Detect which cell encompasses the target text, then output its [X, Y] center coordinate. 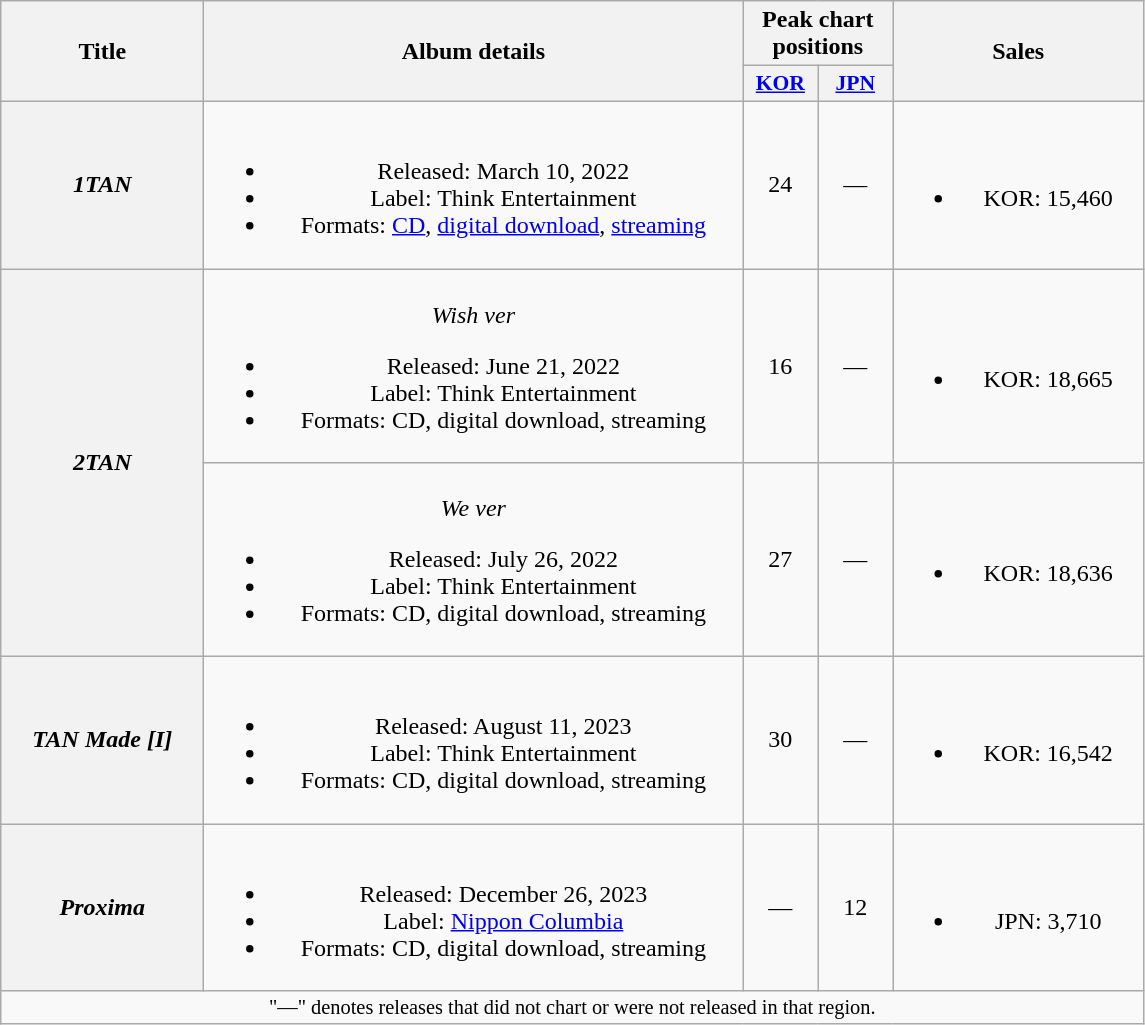
Title [102, 52]
KOR: 18,636 [1018, 560]
Released: March 10, 2022Label: Think EntertainmentFormats: CD, digital download, streaming [474, 184]
JPN [856, 84]
TAN Made [I] [102, 740]
Proxima [102, 908]
Released: August 11, 2023Label: Think EntertainmentFormats: CD, digital download, streaming [474, 740]
KOR: 15,460 [1018, 184]
JPN: 3,710 [1018, 908]
Peak chart positions [818, 34]
KOR: 18,665 [1018, 365]
12 [856, 908]
KOR [780, 84]
27 [780, 560]
Wish verReleased: June 21, 2022Label: Think EntertainmentFormats: CD, digital download, streaming [474, 365]
"—" denotes releases that did not chart or were not released in that region. [572, 1008]
2TAN [102, 462]
1TAN [102, 184]
30 [780, 740]
KOR: 16,542 [1018, 740]
Released: December 26, 2023Label: Nippon ColumbiaFormats: CD, digital download, streaming [474, 908]
We verReleased: July 26, 2022Label: Think EntertainmentFormats: CD, digital download, streaming [474, 560]
24 [780, 184]
16 [780, 365]
Sales [1018, 52]
Album details [474, 52]
